Return the [X, Y] coordinate for the center point of the cell that contains the specified text.  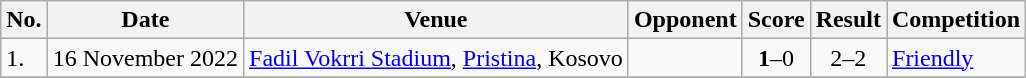
Score [776, 20]
2–2 [848, 58]
Result [848, 20]
16 November 2022 [145, 58]
1–0 [776, 58]
Opponent [685, 20]
Competition [956, 20]
Friendly [956, 58]
Fadil Vokrri Stadium, Pristina, Kosovo [436, 58]
No. [24, 20]
1. [24, 58]
Date [145, 20]
Venue [436, 20]
